Locate the cell with the specified text and output its (x, y) center coordinate. 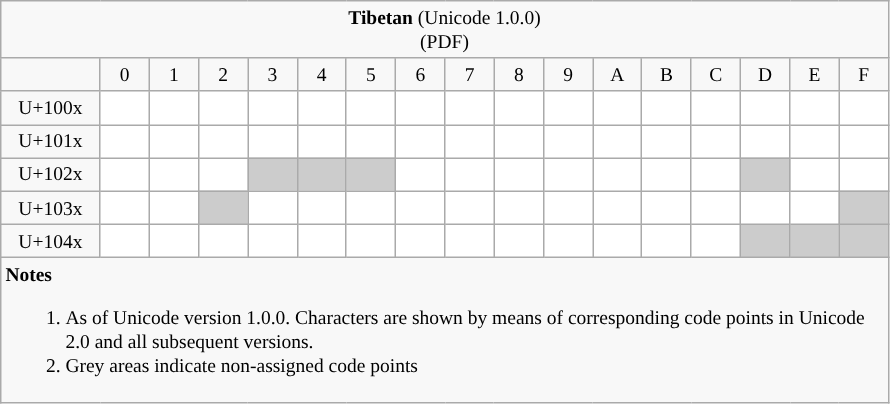
9 (568, 74)
A (618, 74)
B (666, 74)
Tibetan (Unicode 1.0.0) (PDF) (445, 30)
F (864, 74)
0 (124, 74)
U+100x (50, 108)
3 (272, 74)
D (764, 74)
U+103x (50, 208)
U+101x (50, 142)
5 (370, 74)
6 (420, 74)
4 (322, 74)
1 (174, 74)
U+104x (50, 240)
7 (470, 74)
2 (224, 74)
C (716, 74)
E (814, 74)
8 (518, 74)
U+102x (50, 174)
